From the cell containing the given text, extract its center point as (X, Y) coordinate. 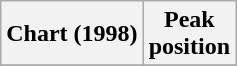
Peakposition (189, 34)
Chart (1998) (72, 34)
